Find where the given text appears and provide that cell's center as [X, Y] coordinate. 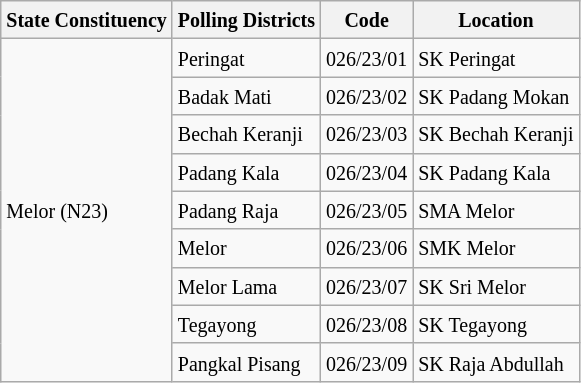
Melor Lama [246, 286]
026/23/05 [367, 210]
Polling Districts [246, 20]
026/23/09 [367, 362]
026/23/07 [367, 286]
026/23/02 [367, 96]
Bechah Keranji [246, 134]
Padang Kala [246, 172]
Pangkal Pisang [246, 362]
Padang Raja [246, 210]
SK Tegayong [496, 324]
026/23/03 [367, 134]
026/23/01 [367, 58]
Location [496, 20]
State Constituency [87, 20]
Code [367, 20]
SK Sri Melor [496, 286]
Melor [246, 248]
SK Raja Abdullah [496, 362]
SMA Melor [496, 210]
Peringat [246, 58]
SK Padang Kala [496, 172]
Badak Mati [246, 96]
SMK Melor [496, 248]
SK Padang Mokan [496, 96]
Melor (N23) [87, 210]
Tegayong [246, 324]
026/23/04 [367, 172]
SK Bechah Keranji [496, 134]
SK Peringat [496, 58]
026/23/08 [367, 324]
026/23/06 [367, 248]
